Provide the (X, Y) coordinate of the cell's center where the given text is located.  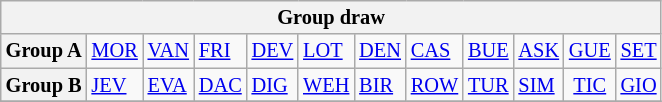
SIM (539, 85)
DEV (273, 51)
DEN (380, 51)
MOR (115, 51)
ROW (434, 85)
GIO (639, 85)
WEH (326, 85)
CAS (434, 51)
BUE (488, 51)
VAN (168, 51)
BIR (380, 85)
FRI (220, 51)
EVA (168, 85)
ASK (539, 51)
JEV (115, 85)
SET (639, 51)
Group A (44, 51)
Group draw (332, 17)
LOT (326, 51)
TIC (590, 85)
DAC (220, 85)
TUR (488, 85)
Group B (44, 85)
GUE (590, 51)
DIG (273, 85)
